Provide the [X, Y] coordinate of the cell's center where the given text is located.  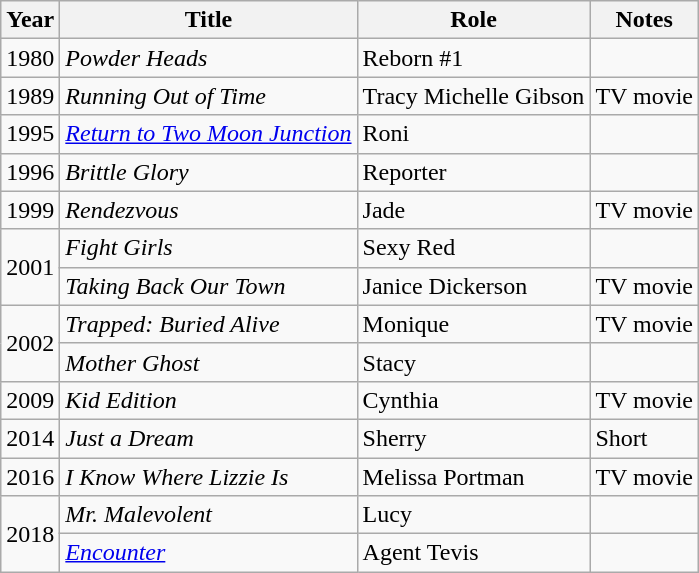
Year [30, 20]
Tracy Michelle Gibson [474, 96]
Mr. Malevolent [208, 515]
Kid Edition [208, 400]
Title [208, 20]
Just a Dream [208, 438]
Encounter [208, 553]
Janice Dickerson [474, 286]
Stacy [474, 362]
Sexy Red [474, 248]
Mother Ghost [208, 362]
Trapped: Buried Alive [208, 324]
1999 [30, 210]
Powder Heads [208, 58]
2016 [30, 477]
Role [474, 20]
Brittle Glory [208, 172]
Return to Two Moon Junction [208, 134]
2014 [30, 438]
Rendezvous [208, 210]
Lucy [474, 515]
1995 [30, 134]
Running Out of Time [208, 96]
Reporter [474, 172]
Jade [474, 210]
Cynthia [474, 400]
Taking Back Our Town [208, 286]
Reborn #1 [474, 58]
1989 [30, 96]
Roni [474, 134]
Monique [474, 324]
Notes [644, 20]
2009 [30, 400]
1980 [30, 58]
Sherry [474, 438]
Agent Tevis [474, 553]
Fight Girls [208, 248]
2018 [30, 534]
Melissa Portman [474, 477]
2002 [30, 343]
I Know Where Lizzie Is [208, 477]
Short [644, 438]
2001 [30, 267]
1996 [30, 172]
